Capture the cell that displays the provided text and extract its (X, Y) central coordinate. 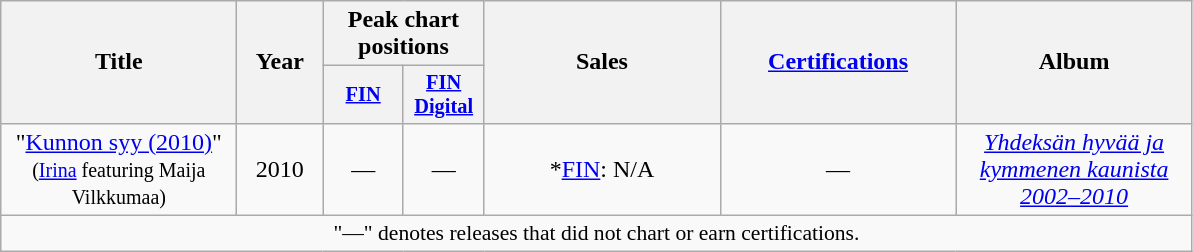
Yhdeksän hyvää ja kymmenen kaunista 2002–2010 (1074, 169)
FINDigital (444, 95)
*FIN: N/A (602, 169)
2010 (280, 169)
Sales (602, 62)
Certifications (838, 62)
Peak chart positions (404, 34)
"Kunnon syy (2010)"(Irina featuring Maija Vilkkumaa) (119, 169)
"—" denotes releases that did not chart or earn certifications. (596, 234)
Title (119, 62)
Album (1074, 62)
FIN (364, 95)
Year (280, 62)
